Extract the [x, y] coordinate from the center of the cell holding the provided text.  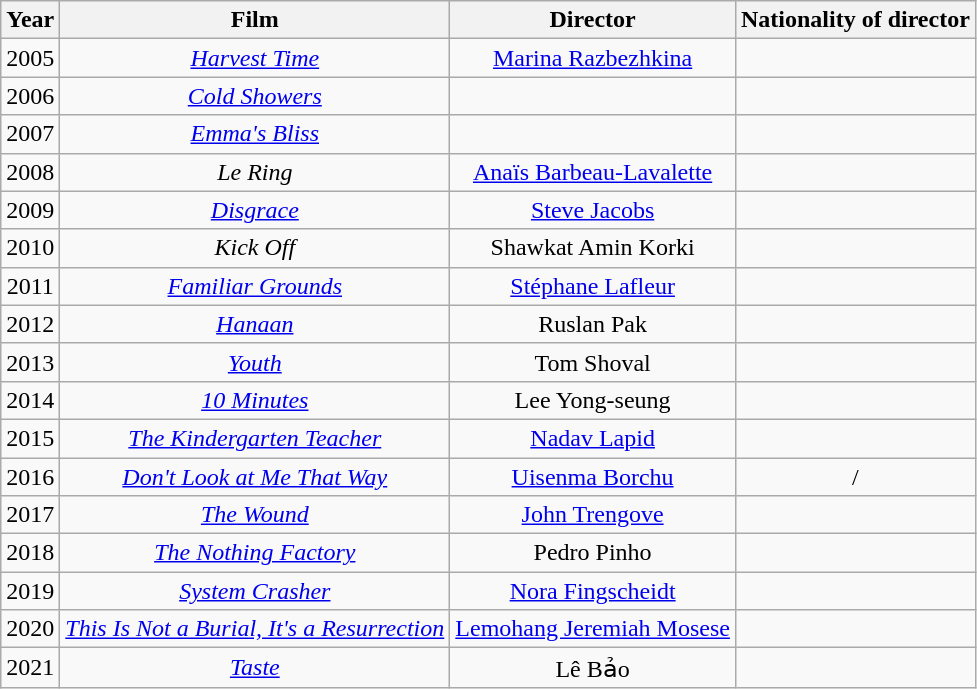
Youth [255, 362]
Anaïs Barbeau-Lavalette [593, 172]
Nora Fingscheidt [593, 591]
2011 [30, 286]
Pedro Pinho [593, 553]
Stéphane Lafleur [593, 286]
2005 [30, 58]
The Kindergarten Teacher [255, 438]
Don't Look at Me That Way [255, 477]
Director [593, 20]
Lê Bảo [593, 668]
Disgrace [255, 210]
Lemohang Jeremiah Mosese [593, 629]
2006 [30, 96]
Nadav Lapid [593, 438]
Le Ring [255, 172]
2012 [30, 324]
Hanaan [255, 324]
Lee Yong-seung [593, 400]
System Crasher [255, 591]
Nationality of director [855, 20]
2014 [30, 400]
The Nothing Factory [255, 553]
2021 [30, 668]
The Wound [255, 515]
Familiar Grounds [255, 286]
John Trengove [593, 515]
Ruslan Pak [593, 324]
Kick Off [255, 248]
2007 [30, 134]
Emma's Bliss [255, 134]
2009 [30, 210]
2008 [30, 172]
2019 [30, 591]
Taste [255, 668]
/ [855, 477]
Harvest Time [255, 58]
2013 [30, 362]
2017 [30, 515]
Shawkat Amin Korki [593, 248]
Film [255, 20]
2018 [30, 553]
2010 [30, 248]
10 Minutes [255, 400]
Marina Razbezhkina [593, 58]
This Is Not a Burial, It's a Resurrection [255, 629]
2020 [30, 629]
Tom Shoval [593, 362]
2015 [30, 438]
Steve Jacobs [593, 210]
Year [30, 20]
Uisenma Borchu [593, 477]
Cold Showers [255, 96]
2016 [30, 477]
